Output the (x, y) coordinate of the center of the cell containing the given text.  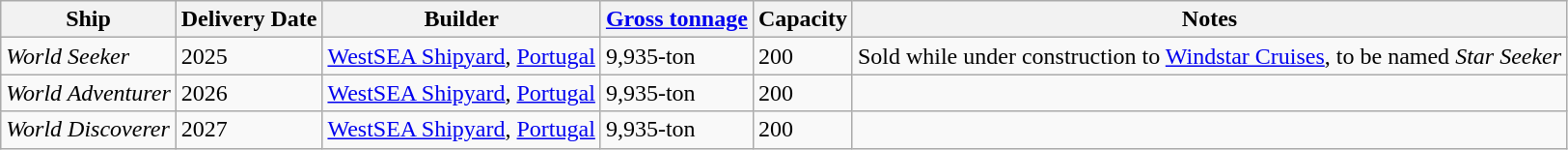
Delivery Date (249, 19)
World Adventurer (89, 93)
2026 (249, 93)
2027 (249, 130)
Capacity (803, 19)
Builder (461, 19)
World Seeker (89, 56)
Sold while under construction to Windstar Cruises, to be named Star Seeker (1209, 56)
Gross tonnage (676, 19)
Notes (1209, 19)
2025 (249, 56)
World Discoverer (89, 130)
Ship (89, 19)
